Identify which cell holds the provided text, then report its (X, Y) central coordinate. 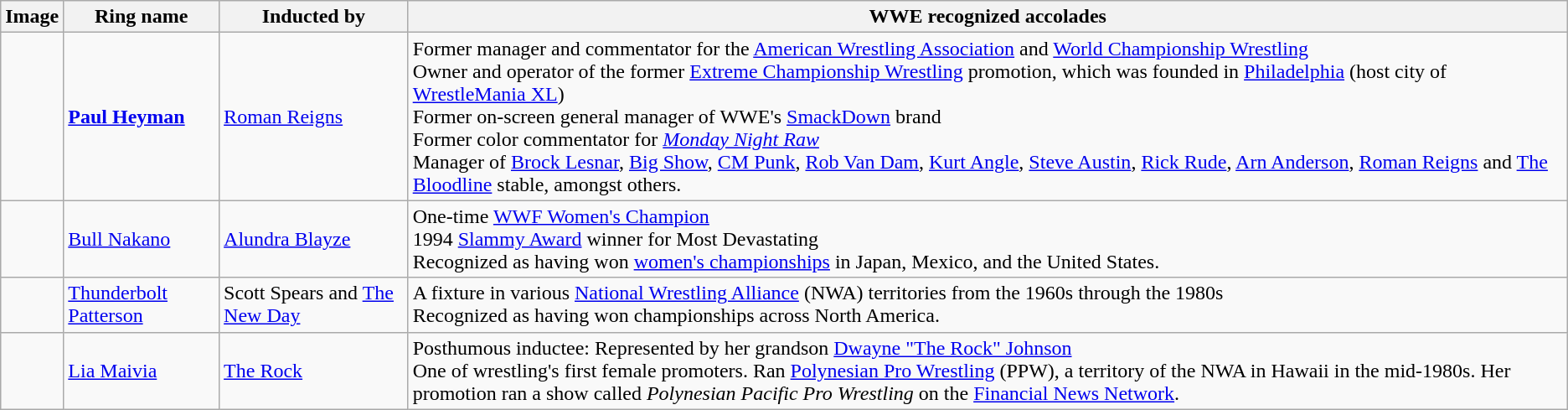
The Rock (314, 371)
WWE recognized accolades (988, 17)
Paul Heyman (142, 117)
Inducted by (314, 17)
Image (32, 17)
Lia Maivia (142, 371)
Roman Reigns (314, 117)
Ring name (142, 17)
Thunderbolt Patterson (142, 305)
Scott Spears and The New Day (314, 305)
Alundra Blayze (314, 239)
Bull Nakano (142, 239)
